For the text-containing cell, return its midpoint in [x, y] coordinate format. 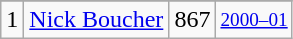
1 [12, 20]
Nick Boucher [96, 20]
867 [192, 20]
2000–01 [254, 20]
